Return [x, y] of the center of cell containing provided text 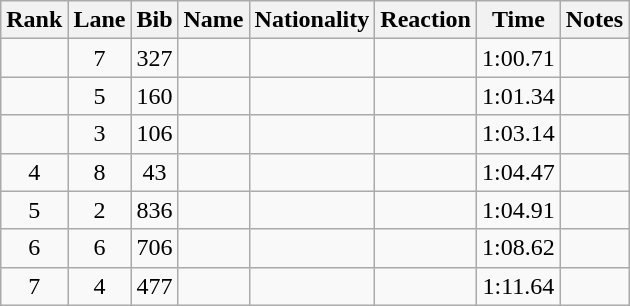
1:03.14 [519, 134]
1:04.47 [519, 172]
2 [100, 210]
8 [100, 172]
1:00.71 [519, 58]
106 [154, 134]
3 [100, 134]
477 [154, 286]
Rank [34, 20]
1:04.91 [519, 210]
43 [154, 172]
Time [519, 20]
Notes [594, 20]
327 [154, 58]
Bib [154, 20]
160 [154, 96]
706 [154, 248]
Reaction [426, 20]
1:11.64 [519, 286]
836 [154, 210]
1:01.34 [519, 96]
Name [214, 20]
1:08.62 [519, 248]
Nationality [312, 20]
Lane [100, 20]
